Pinpoint the cell where the given text exists, returning its [X, Y] midpoint coordinate. 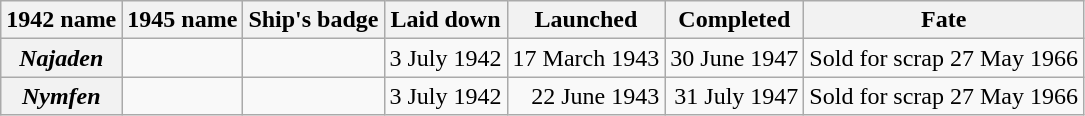
Najaden [62, 58]
Completed [734, 20]
1942 name [62, 20]
22 June 1943 [586, 96]
Laid down [446, 20]
Ship's badge [314, 20]
Nymfen [62, 96]
31 July 1947 [734, 96]
Launched [586, 20]
30 June 1947 [734, 58]
1945 name [182, 20]
17 March 1943 [586, 58]
Fate [944, 20]
